Detect which cell encompasses the target text, then output its [x, y] center coordinate. 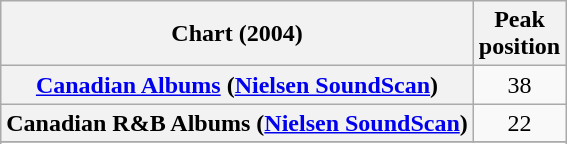
Chart (2004) [238, 34]
22 [519, 123]
Canadian Albums (Nielsen SoundScan) [238, 85]
Peakposition [519, 34]
Canadian R&B Albums (Nielsen SoundScan) [238, 123]
38 [519, 85]
